Return the [X, Y] coordinate for the center point of the cell that contains the specified text.  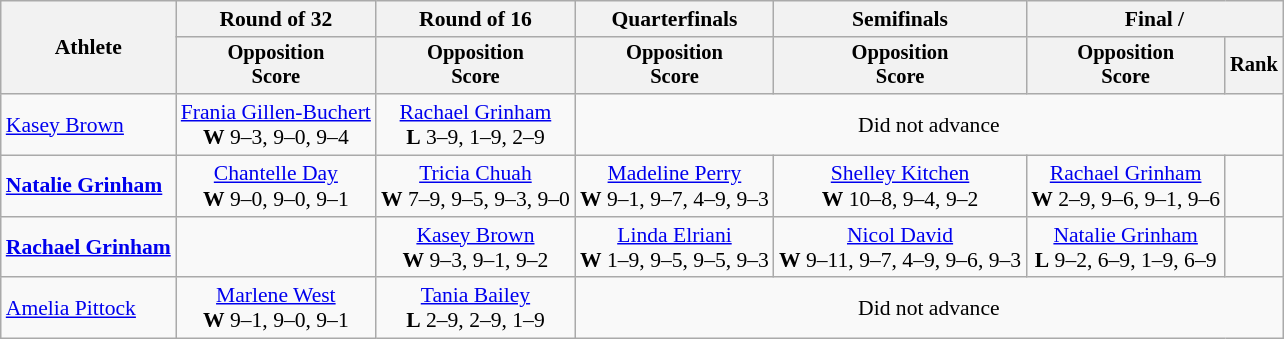
Natalie Grinham L 9–2, 6–9, 1–9, 6–9 [1126, 248]
Natalie Grinham [88, 186]
Kasey Brown [88, 124]
Tania Bailey L 2–9, 2–9, 1–9 [476, 308]
Quarterfinals [674, 19]
Semifinals [900, 19]
Athlete [88, 48]
Rachael Grinham L 3–9, 1–9, 2–9 [476, 124]
Rachael Grinham W 2–9, 9–6, 9–1, 9–6 [1126, 186]
Frania Gillen-Buchert W 9–3, 9–0, 9–4 [276, 124]
Madeline Perry W 9–1, 9–7, 4–9, 9–3 [674, 186]
Tricia Chuah W 7–9, 9–5, 9–3, 9–0 [476, 186]
Chantelle Day W 9–0, 9–0, 9–1 [276, 186]
Final / [1154, 19]
Kasey Brown W 9–3, 9–1, 9–2 [476, 248]
Marlene West W 9–1, 9–0, 9–1 [276, 308]
Shelley Kitchen W 10–8, 9–4, 9–2 [900, 186]
Round of 32 [276, 19]
Round of 16 [476, 19]
Linda Elriani W 1–9, 9–5, 9–5, 9–3 [674, 248]
Rachael Grinham [88, 248]
Rank [1254, 66]
Nicol David W 9–11, 9–7, 4–9, 9–6, 9–3 [900, 248]
Amelia Pittock [88, 308]
